Return (x, y) of the center of cell containing provided text 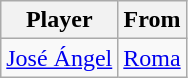
From (152, 20)
José Ángel (60, 58)
Roma (152, 58)
Player (60, 20)
